Output the (x, y) coordinate of the center of the cell containing the given text.  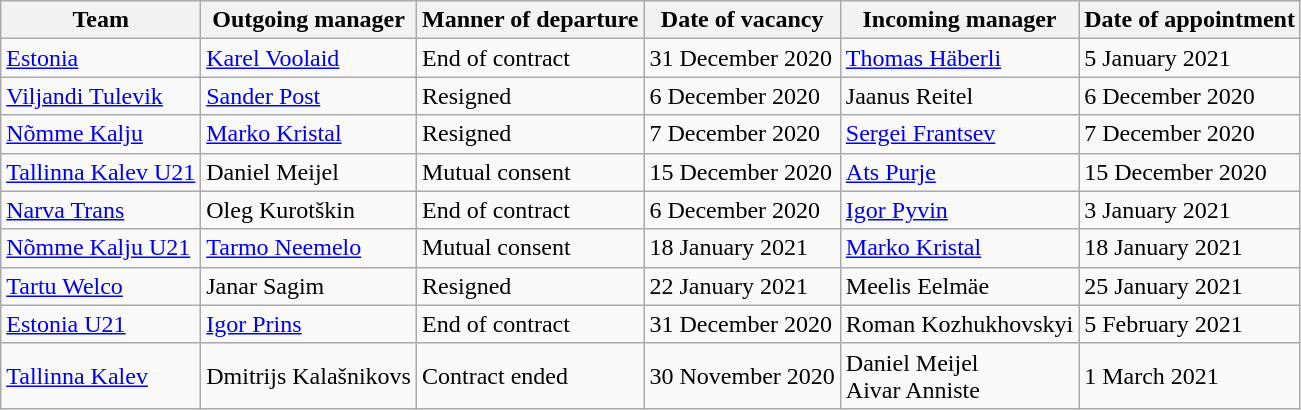
Date of vacancy (742, 20)
Jaanus Reitel (959, 96)
Estonia U21 (101, 324)
Viljandi Tulevik (101, 96)
Narva Trans (101, 210)
Oleg Kurotškin (309, 210)
Tallinna Kalev U21 (101, 172)
Tallinna Kalev (101, 376)
Daniel Meijel Aivar Anniste (959, 376)
Igor Prins (309, 324)
22 January 2021 (742, 286)
Incoming manager (959, 20)
3 January 2021 (1190, 210)
Roman Kozhukhovskyi (959, 324)
30 November 2020 (742, 376)
Estonia (101, 58)
Outgoing manager (309, 20)
Janar Sagim (309, 286)
Ats Purje (959, 172)
Date of appointment (1190, 20)
Sergei Frantsev (959, 134)
Igor Pyvin (959, 210)
5 February 2021 (1190, 324)
Team (101, 20)
25 January 2021 (1190, 286)
Dmitrijs Kalašnikovs (309, 376)
Karel Voolaid (309, 58)
Daniel Meijel (309, 172)
1 March 2021 (1190, 376)
Meelis Eelmäe (959, 286)
5 January 2021 (1190, 58)
Thomas Häberli (959, 58)
Sander Post (309, 96)
Contract ended (530, 376)
Nõmme Kalju U21 (101, 248)
Nõmme Kalju (101, 134)
Tartu Welco (101, 286)
Manner of departure (530, 20)
Tarmo Neemelo (309, 248)
